Pinpoint the cell where the given text exists, returning its (X, Y) midpoint coordinate. 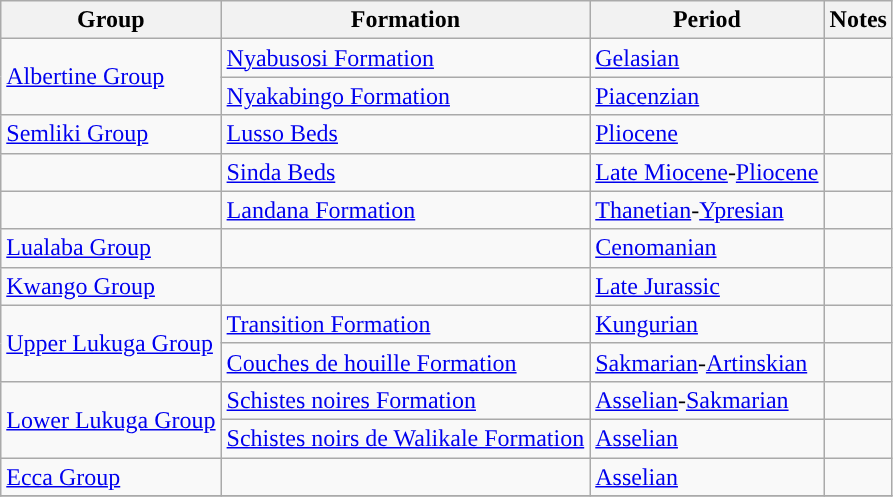
Sinda Beds (406, 172)
Upper Lukuga Group (111, 343)
Ecca Group (111, 477)
Asselian-Sakmarian (707, 400)
Piacenzian (707, 96)
Albertine Group (111, 77)
Semliki Group (111, 134)
Late Jurassic (707, 286)
Period (707, 20)
Landana Formation (406, 210)
Cenomanian (707, 248)
Lusso Beds (406, 134)
Thanetian-Ypresian (707, 210)
Kungurian (707, 324)
Gelasian (707, 58)
Kwango Group (111, 286)
Notes (858, 20)
Lower Lukuga Group (111, 419)
Nyabusosi Formation (406, 58)
Lualaba Group (111, 248)
Group (111, 20)
Schistes noirs de Walikale Formation (406, 438)
Transition Formation (406, 324)
Late Miocene-Pliocene (707, 172)
Sakmarian-Artinskian (707, 362)
Schistes noires Formation (406, 400)
Pliocene (707, 134)
Formation (406, 20)
Couches de houille Formation (406, 362)
Nyakabingo Formation (406, 96)
